Extract the (x, y) coordinate from the center of the cell holding the provided text.  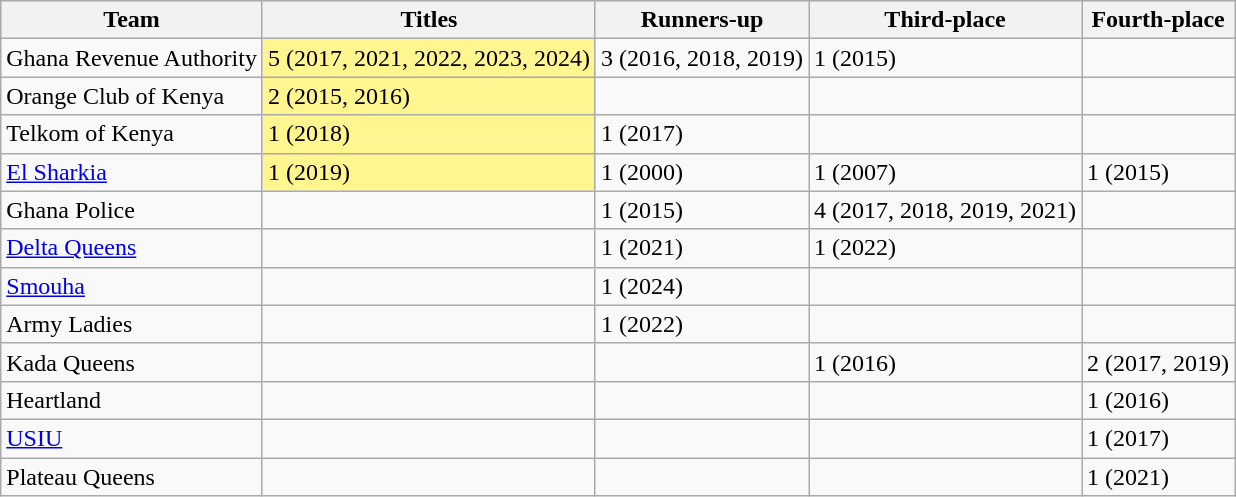
1 (2018) (428, 134)
Fourth-place (1158, 20)
Runners-up (702, 20)
Army Ladies (132, 324)
Kada Queens (132, 362)
3 (2016, 2018, 2019) (702, 58)
El Sharkia (132, 172)
Third-place (946, 20)
Telkom of Kenya (132, 134)
Orange Club of Kenya (132, 96)
Plateau Queens (132, 477)
Heartland (132, 400)
4 (2017, 2018, 2019, 2021) (946, 210)
Titles (428, 20)
Ghana Revenue Authority (132, 58)
1 (2024) (702, 286)
1 (2007) (946, 172)
2 (2017, 2019) (1158, 362)
USIU (132, 438)
1 (2000) (702, 172)
2 (2015, 2016) (428, 96)
Delta Queens (132, 248)
1 (2019) (428, 172)
5 (2017, 2021, 2022, 2023, 2024) (428, 58)
Smouha (132, 286)
Ghana Police (132, 210)
Team (132, 20)
